Find where the given text appears and provide that cell's center as (X, Y) coordinate. 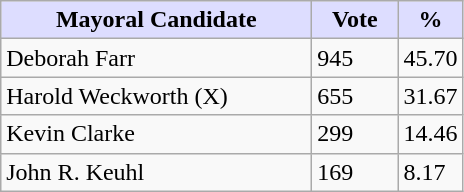
655 (355, 96)
Mayoral Candidate (156, 20)
John R. Keuhl (156, 172)
Deborah Farr (156, 58)
8.17 (430, 172)
% (430, 20)
Kevin Clarke (156, 134)
945 (355, 58)
14.46 (430, 134)
299 (355, 134)
Harold Weckworth (X) (156, 96)
45.70 (430, 58)
31.67 (430, 96)
169 (355, 172)
Vote (355, 20)
